Find where the given text appears and provide that cell's center as [X, Y] coordinate. 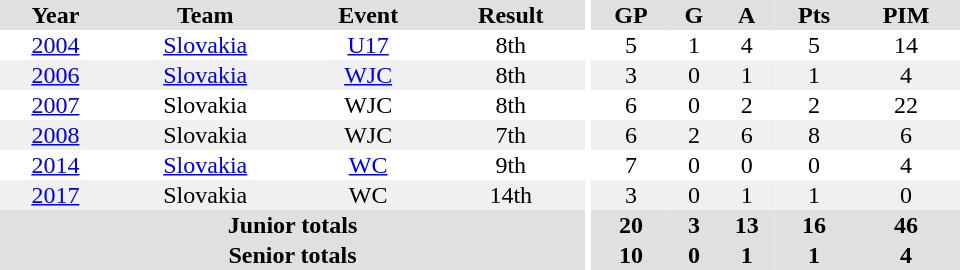
GP [630, 15]
Team [206, 15]
2004 [56, 45]
Senior totals [292, 255]
9th [511, 165]
7 [630, 165]
U17 [368, 45]
14th [511, 195]
A [746, 15]
2017 [56, 195]
20 [630, 225]
G [694, 15]
2014 [56, 165]
Event [368, 15]
46 [906, 225]
10 [630, 255]
2007 [56, 105]
Year [56, 15]
16 [814, 225]
7th [511, 135]
2008 [56, 135]
Junior totals [292, 225]
Result [511, 15]
Pts [814, 15]
13 [746, 225]
2006 [56, 75]
8 [814, 135]
PIM [906, 15]
22 [906, 105]
14 [906, 45]
